Scan for the cell matching the given text and deliver its (X, Y) coordinate at center. 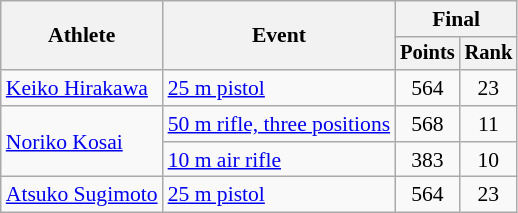
50 m rifle, three positions (280, 124)
568 (427, 124)
Atsuko Sugimoto (82, 195)
Noriko Kosai (82, 142)
Keiko Hirakawa (82, 88)
10 m air rifle (280, 160)
11 (489, 124)
10 (489, 160)
383 (427, 160)
Event (280, 36)
Rank (489, 54)
Athlete (82, 36)
Points (427, 54)
Final (456, 19)
